For the text-containing cell, return its midpoint in [x, y] coordinate format. 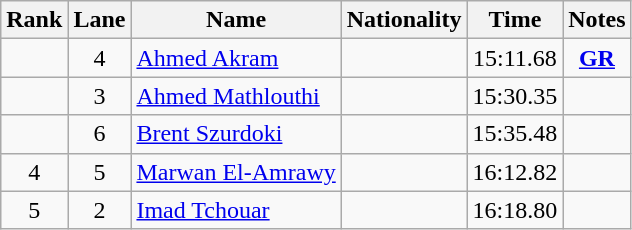
Ahmed Akram [236, 58]
Lane [100, 20]
Rank [34, 20]
16:12.82 [515, 172]
Imad Tchouar [236, 210]
16:18.80 [515, 210]
15:35.48 [515, 134]
Notes [597, 20]
6 [100, 134]
3 [100, 96]
Nationality [404, 20]
Ahmed Mathlouthi [236, 96]
2 [100, 210]
Time [515, 20]
15:30.35 [515, 96]
Brent Szurdoki [236, 134]
Marwan El-Amrawy [236, 172]
GR [597, 58]
15:11.68 [515, 58]
Name [236, 20]
